Identify which cell holds the provided text, then report its (X, Y) central coordinate. 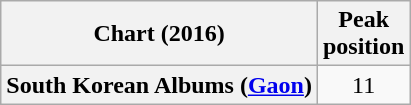
11 (363, 85)
South Korean Albums (Gaon) (160, 85)
Peakposition (363, 34)
Chart (2016) (160, 34)
